Return the [x, y] coordinate for the center point of the cell that contains the specified text.  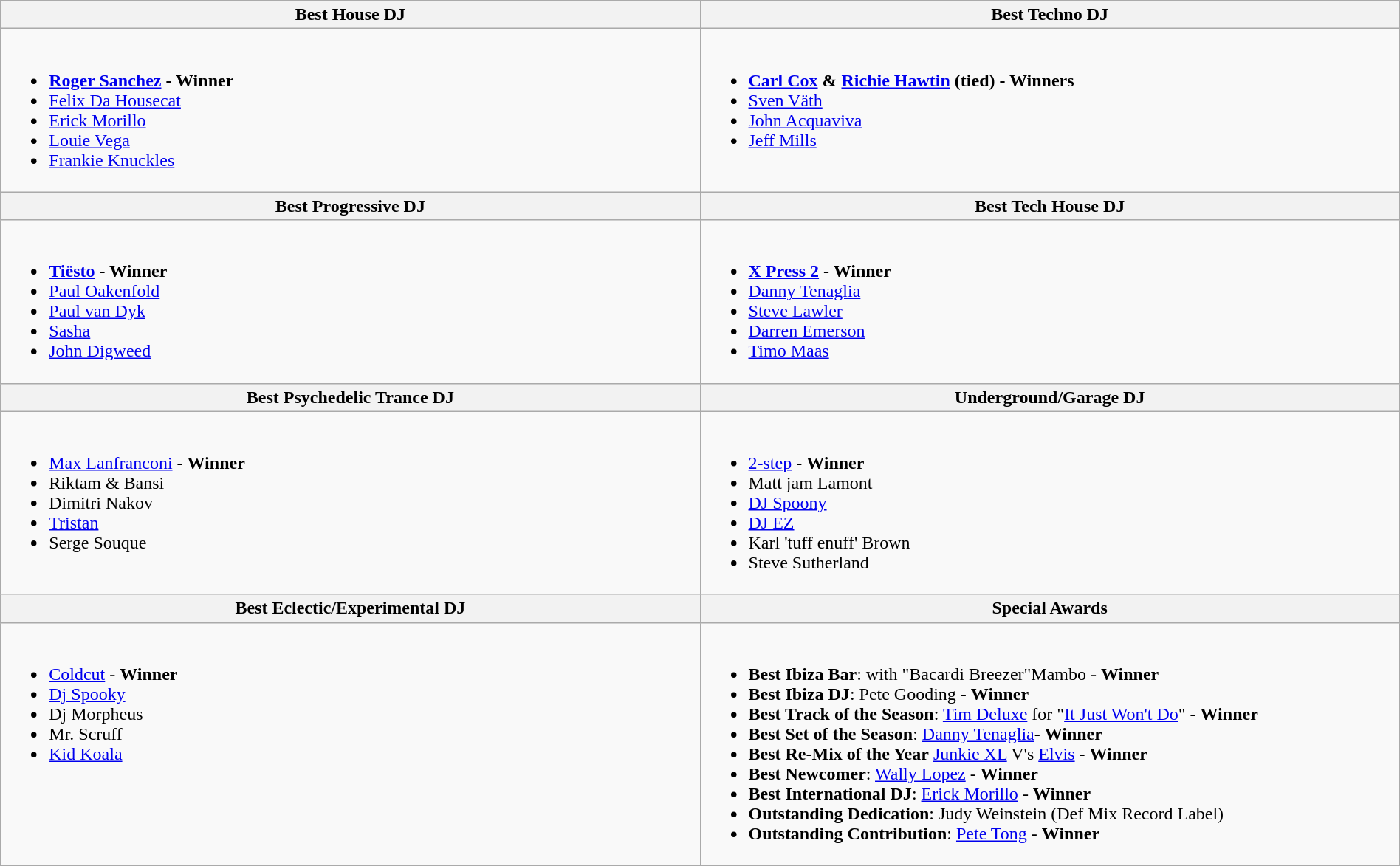
2-step - WinnerMatt jam LamontDJ SpoonyDJ EZKarl 'tuff enuff' BrownSteve Sutherland [1050, 503]
Underground/Garage DJ [1050, 397]
Roger Sanchez - WinnerFelix Da HousecatErick MorilloLouie VegaFrankie Knuckles [350, 111]
Tiësto - WinnerPaul OakenfoldPaul van DykSashaJohn Digweed [350, 301]
Max Lanfranconi - WinnerRiktam & BansiDimitri NakovTristanSerge Souque [350, 503]
Best House DJ [350, 15]
Best Psychedelic Trance DJ [350, 397]
Best Tech House DJ [1050, 206]
Carl Cox & Richie Hawtin (tied) - WinnersSven VäthJohn AcquavivaJeff Mills [1050, 111]
X Press 2 - WinnerDanny TenagliaSteve LawlerDarren EmersonTimo Maas [1050, 301]
Best Progressive DJ [350, 206]
Best Techno DJ [1050, 15]
Coldcut - WinnerDj SpookyDj MorpheusMr. ScruffKid Koala [350, 744]
Special Awards [1050, 608]
Best Eclectic/Experimental DJ [350, 608]
